Locate the cell with the specified text and output its [x, y] center coordinate. 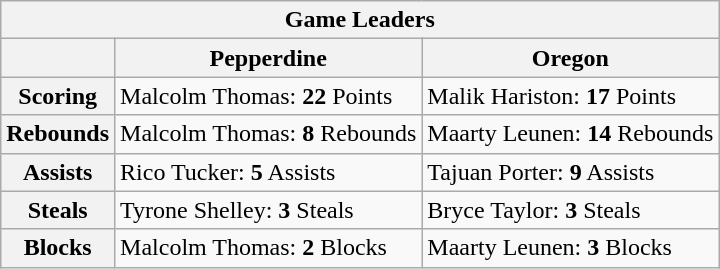
Game Leaders [360, 20]
Rico Tucker: 5 Assists [268, 172]
Assists [58, 172]
Oregon [570, 58]
Maarty Leunen: 3 Blocks [570, 248]
Malcolm Thomas: 8 Rebounds [268, 134]
Tyrone Shelley: 3 Steals [268, 210]
Blocks [58, 248]
Malcolm Thomas: 22 Points [268, 96]
Maarty Leunen: 14 Rebounds [570, 134]
Malcolm Thomas: 2 Blocks [268, 248]
Malik Hariston: 17 Points [570, 96]
Steals [58, 210]
Pepperdine [268, 58]
Scoring [58, 96]
Rebounds [58, 134]
Tajuan Porter: 9 Assists [570, 172]
Bryce Taylor: 3 Steals [570, 210]
